Return (x, y) of the center of cell containing provided text 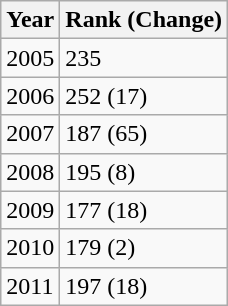
2009 (30, 210)
2011 (30, 286)
187 (65) (144, 134)
Year (30, 20)
2006 (30, 96)
252 (17) (144, 96)
2005 (30, 58)
197 (18) (144, 286)
195 (8) (144, 172)
235 (144, 58)
2008 (30, 172)
177 (18) (144, 210)
179 (2) (144, 248)
Rank (Change) (144, 20)
2010 (30, 248)
2007 (30, 134)
